Find where the given text appears and provide that cell's center as [X, Y] coordinate. 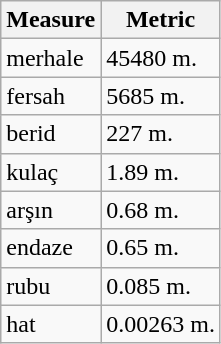
0.00263 m. [161, 324]
5685 m. [161, 96]
rubu [51, 286]
Measure [51, 20]
fersah [51, 96]
hat [51, 324]
merhale [51, 58]
227 m. [161, 134]
berid [51, 134]
Metric [161, 20]
arşın [51, 210]
endaze [51, 248]
0.65 m. [161, 248]
0.68 m. [161, 210]
45480 m. [161, 58]
0.085 m. [161, 286]
1.89 m. [161, 172]
kulaç [51, 172]
